Locate the cell with the specified text and output its [X, Y] center coordinate. 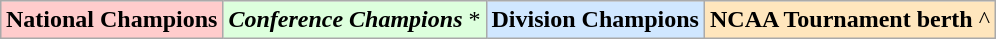
NCAA Tournament berth ^ [850, 20]
Conference Champions * [354, 20]
Division Champions [595, 20]
National Champions [111, 20]
